Scan for the cell matching the given text and deliver its (x, y) coordinate at center. 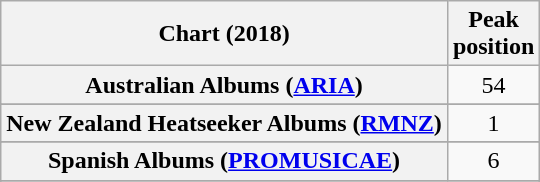
1 (493, 123)
Peak position (493, 34)
New Zealand Heatseeker Albums (RMNZ) (224, 123)
54 (493, 85)
6 (493, 161)
Spanish Albums (PROMUSICAE) (224, 161)
Chart (2018) (224, 34)
Australian Albums (ARIA) (224, 85)
